Return [X, Y] of the center of cell containing provided text 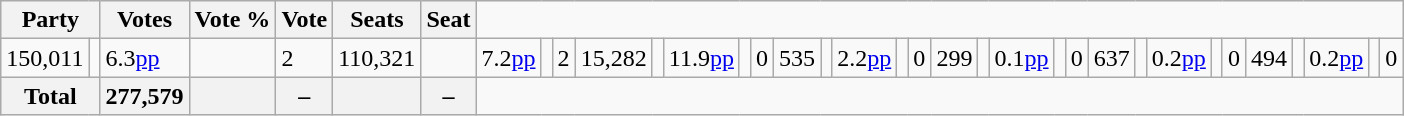
11.9pp [701, 58]
Total [50, 96]
Seats [377, 20]
150,011 [45, 58]
637 [1112, 58]
Seat [448, 20]
6.3pp [144, 58]
15,282 [614, 58]
2.2pp [864, 58]
535 [798, 58]
Vote [304, 20]
494 [1268, 58]
299 [954, 58]
Party [50, 20]
Votes [144, 20]
277,579 [144, 96]
Vote % [232, 20]
0.1pp [1022, 58]
7.2pp [508, 58]
110,321 [377, 58]
